Return the (x, y) coordinate for the center point of the cell that contains the specified text.  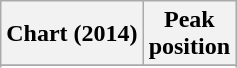
Chart (2014) (72, 34)
Peakposition (189, 34)
